Search for the cell housing the specified text and yield its (X, Y) center coordinate. 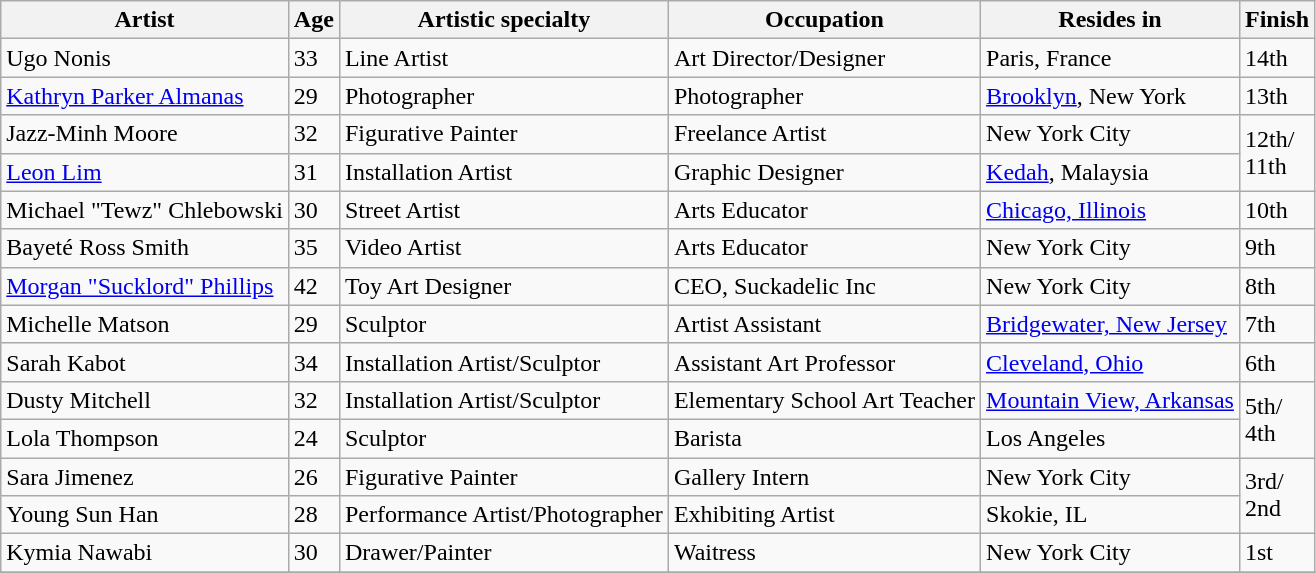
24 (314, 438)
31 (314, 172)
Drawer/Painter (504, 553)
34 (314, 362)
Brooklyn, New York (1110, 96)
12th/11th (1276, 153)
Kathryn Parker Almanas (145, 96)
Artistic specialty (504, 20)
Morgan "Sucklord" Phillips (145, 286)
Artist (145, 20)
CEO, Suckadelic Inc (824, 286)
Chicago, Illinois (1110, 210)
Occupation (824, 20)
Jazz-Minh Moore (145, 134)
Sarah Kabot (145, 362)
Michael "Tewz" Chlebowski (145, 210)
Age (314, 20)
Kymia Nawabi (145, 553)
Resides in (1110, 20)
26 (314, 477)
Michelle Matson (145, 324)
Finish (1276, 20)
Kedah, Malaysia (1110, 172)
Street Artist (504, 210)
Mountain View, Arkansas (1110, 400)
42 (314, 286)
5th/4th (1276, 419)
Waitress (824, 553)
Young Sun Han (145, 515)
Sara Jimenez (145, 477)
7th (1276, 324)
Video Artist (504, 248)
Skokie, IL (1110, 515)
9th (1276, 248)
Los Angeles (1110, 438)
Elementary School Art Teacher (824, 400)
10th (1276, 210)
Artist Assistant (824, 324)
Leon Lim (145, 172)
Line Artist (504, 58)
Bayeté Ross Smith (145, 248)
Dusty Mitchell (145, 400)
33 (314, 58)
Gallery Intern (824, 477)
Exhibiting Artist (824, 515)
3rd/2nd (1276, 496)
Art Director/Designer (824, 58)
8th (1276, 286)
Toy Art Designer (504, 286)
Performance Artist/Photographer (504, 515)
35 (314, 248)
Paris, France (1110, 58)
1st (1276, 553)
Ugo Nonis (145, 58)
Freelance Artist (824, 134)
Bridgewater, New Jersey (1110, 324)
Installation Artist (504, 172)
Barista (824, 438)
Cleveland, Ohio (1110, 362)
6th (1276, 362)
Lola Thompson (145, 438)
14th (1276, 58)
Graphic Designer (824, 172)
Assistant Art Professor (824, 362)
13th (1276, 96)
28 (314, 515)
